Locate the cell with the specified text and output its (X, Y) center coordinate. 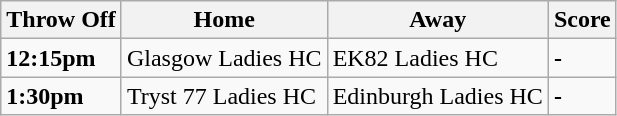
Glasgow Ladies HC (224, 58)
Away (438, 20)
Throw Off (62, 20)
EK82 Ladies HC (438, 58)
Score (582, 20)
Home (224, 20)
Edinburgh Ladies HC (438, 96)
Tryst 77 Ladies HC (224, 96)
12:15pm (62, 58)
1:30pm (62, 96)
